Pinpoint the cell where the given text exists, returning its (X, Y) midpoint coordinate. 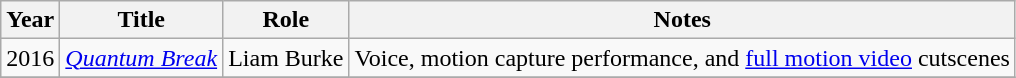
Voice, motion capture performance, and full motion video cutscenes (682, 58)
Notes (682, 20)
Liam Burke (286, 58)
2016 (30, 58)
Year (30, 20)
Title (142, 20)
Role (286, 20)
Quantum Break (142, 58)
